Provide the (X, Y) coordinate of the cell's center where the given text is located.  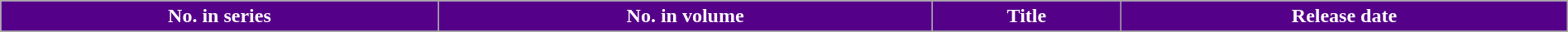
No. in volume (685, 16)
No. in series (220, 16)
Title (1027, 16)
Release date (1345, 16)
